Return [X, Y] of the center of cell containing provided text 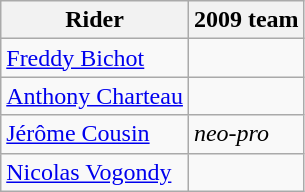
2009 team [246, 20]
Jérôme Cousin [95, 134]
Nicolas Vogondy [95, 172]
Anthony Charteau [95, 96]
Freddy Bichot [95, 58]
neo-pro [246, 134]
Rider [95, 20]
